Extract the (x, y) coordinate from the center of the cell holding the provided text.  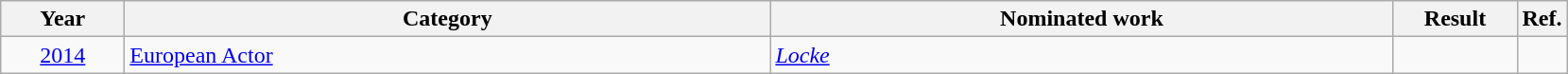
European Actor (448, 55)
Result (1456, 19)
Nominated work (1081, 19)
Locke (1081, 55)
Ref. (1542, 19)
2014 (62, 55)
Category (448, 19)
Year (62, 19)
